Return [x, y] of the center of cell containing provided text 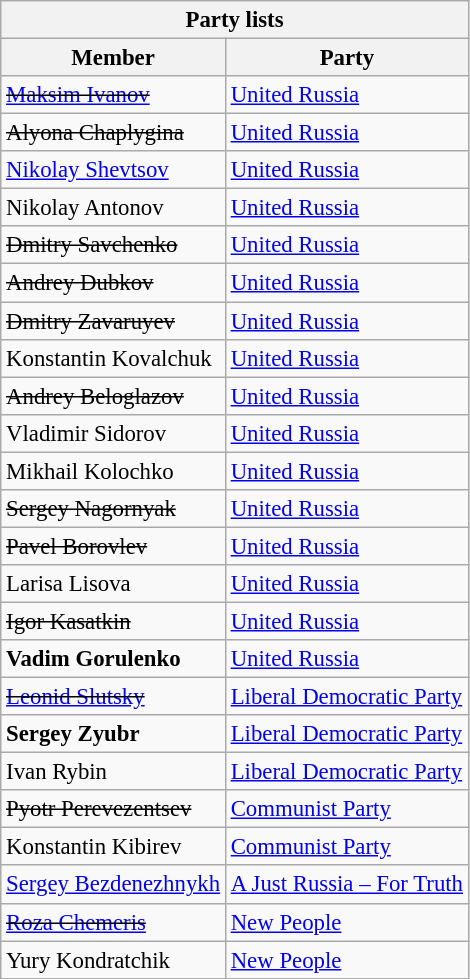
A Just Russia – For Truth [346, 885]
Maksim Ivanov [114, 95]
Yury Kondratchik [114, 960]
Member [114, 58]
Pavel Borovlev [114, 546]
Igor Kasatkin [114, 621]
Larisa Lisova [114, 584]
Nikolay Antonov [114, 208]
Vadim Gorulenko [114, 659]
Roza Chemeris [114, 922]
Konstantin Kovalchuk [114, 358]
Andrey Dubkov [114, 283]
Vladimir Sidorov [114, 433]
Nikolay Shevtsov [114, 170]
Party lists [235, 20]
Andrey Beloglazov [114, 396]
Dmitry Savchenko [114, 245]
Leonid Slutsky [114, 697]
Dmitry Zavaruyev [114, 321]
Ivan Rybin [114, 772]
Party [346, 58]
Sergey Nagornyak [114, 509]
Sergey Bezdenezhnykh [114, 885]
Sergey Zyubr [114, 734]
Alyona Chaplygina [114, 133]
Pyotr Perevezentsev [114, 809]
Konstantin Kibirev [114, 847]
Mikhail Kolochko [114, 471]
